Capture the cell that displays the provided text and extract its [X, Y] central coordinate. 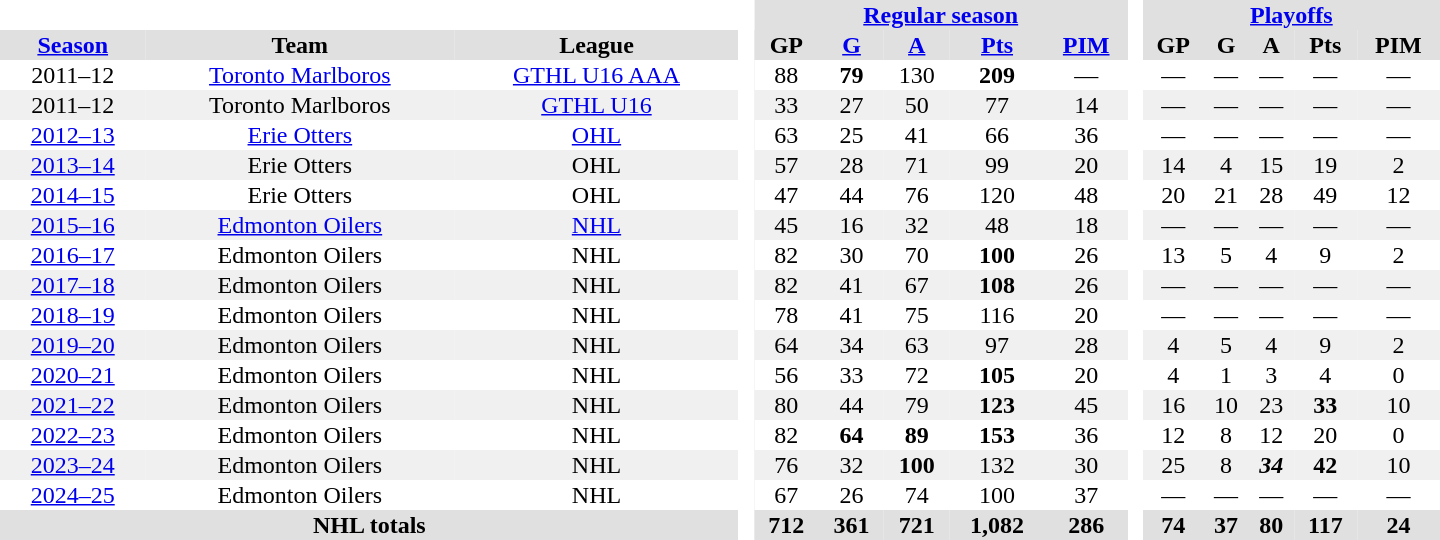
117 [1326, 525]
361 [852, 525]
NHL totals [370, 525]
Regular season [941, 15]
15 [1272, 165]
19 [1326, 165]
1 [1226, 375]
116 [996, 315]
99 [996, 165]
56 [786, 375]
League [596, 45]
Season [72, 45]
24 [1398, 525]
GTHL U16 [596, 105]
105 [996, 375]
3 [1272, 375]
77 [996, 105]
132 [996, 465]
2019–20 [72, 345]
97 [996, 345]
286 [1086, 525]
120 [996, 195]
712 [786, 525]
Team [300, 45]
123 [996, 405]
49 [1326, 195]
72 [916, 375]
89 [916, 435]
130 [916, 75]
21 [1226, 195]
2013–14 [72, 165]
GTHL U16 AAA [596, 75]
27 [852, 105]
1,082 [996, 525]
75 [916, 315]
2018–19 [72, 315]
2012–13 [72, 135]
Playoffs [1292, 15]
23 [1272, 405]
57 [786, 165]
13 [1174, 255]
108 [996, 285]
50 [916, 105]
18 [1086, 225]
2017–18 [72, 285]
42 [1326, 465]
2022–23 [72, 435]
2024–25 [72, 495]
70 [916, 255]
153 [996, 435]
2014–15 [72, 195]
78 [786, 315]
2021–22 [72, 405]
88 [786, 75]
66 [996, 135]
2015–16 [72, 225]
209 [996, 75]
721 [916, 525]
47 [786, 195]
2023–24 [72, 465]
2016–17 [72, 255]
71 [916, 165]
2020–21 [72, 375]
